Determine the [x, y] coordinate at the center of the cell enclosing the given text.  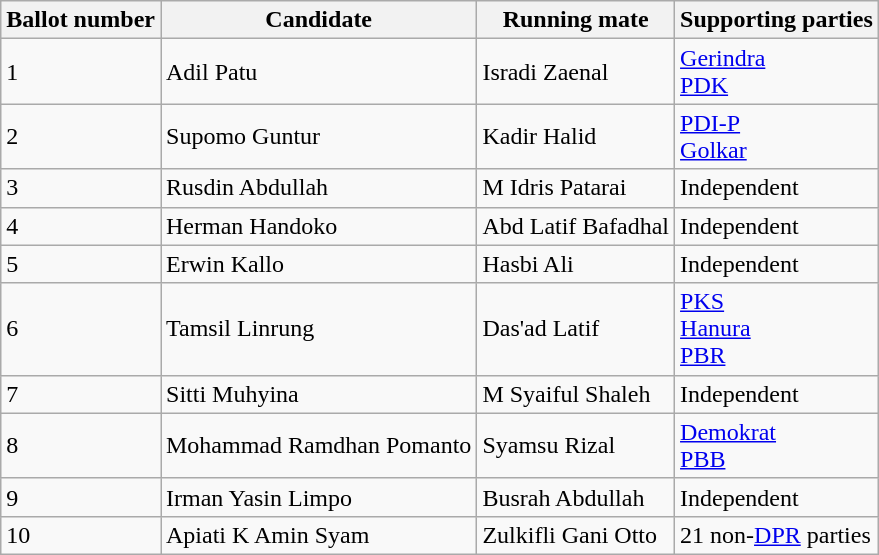
Candidate [318, 20]
9 [81, 497]
4 [81, 226]
1 [81, 72]
Hasbi Ali [576, 264]
GerindraPDK [777, 72]
Supporting parties [777, 20]
Isradi Zaenal [576, 72]
Erwin Kallo [318, 264]
Syamsu Rizal [576, 446]
Mohammad Ramdhan Pomanto [318, 446]
8 [81, 446]
M Syaiful Shaleh [576, 394]
21 non-DPR parties [777, 535]
5 [81, 264]
3 [81, 188]
M Idris Patarai [576, 188]
Adil Patu [318, 72]
Das'ad Latif [576, 329]
Kadir Halid [576, 136]
Busrah Abdullah [576, 497]
Sitti Muhyina [318, 394]
PKSHanuraPBR [777, 329]
Zulkifli Gani Otto [576, 535]
Irman Yasin Limpo [318, 497]
6 [81, 329]
7 [81, 394]
2 [81, 136]
Apiati K Amin Syam [318, 535]
Abd Latif Bafadhal [576, 226]
Herman Handoko [318, 226]
Ballot number [81, 20]
10 [81, 535]
Running mate [576, 20]
Supomo Guntur [318, 136]
Rusdin Abdullah [318, 188]
DemokratPBB [777, 446]
Tamsil Linrung [318, 329]
PDI-PGolkar [777, 136]
